Detect which cell encompasses the target text, then output its (X, Y) center coordinate. 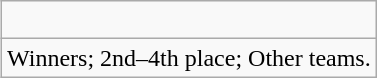
Winners; 2nd–4th place; Other teams. (190, 58)
